Detect which cell encompasses the target text, then output its (X, Y) center coordinate. 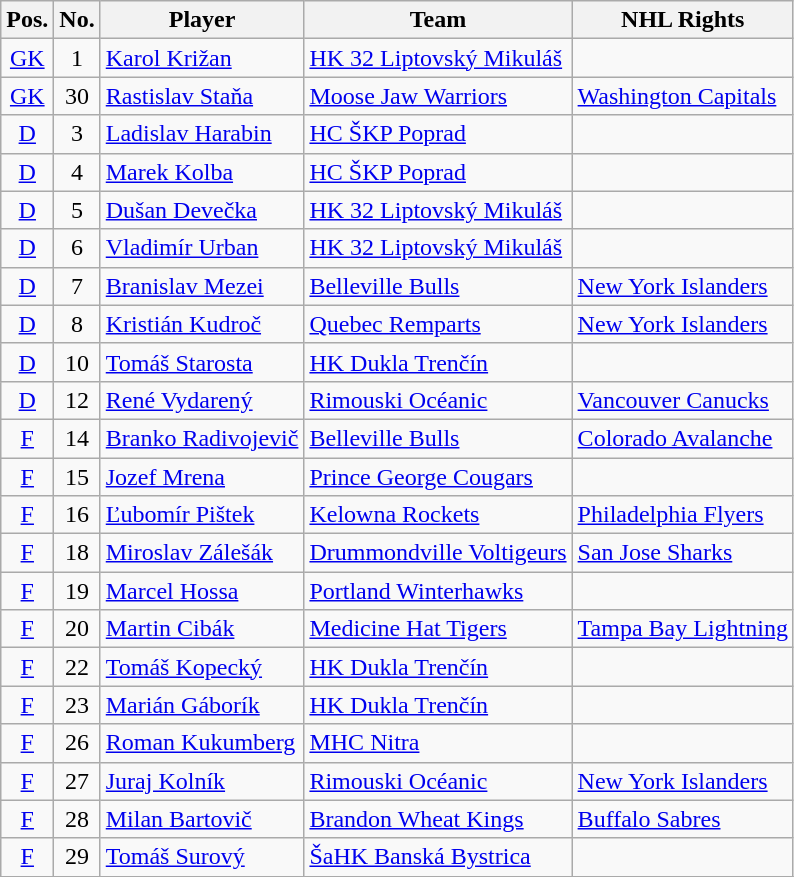
Dušan Devečka (202, 210)
NHL Rights (682, 20)
Milan Bartovič (202, 819)
MHC Nitra (438, 743)
Prince George Cougars (438, 477)
No. (77, 20)
Portland Winterhawks (438, 591)
Colorado Avalanche (682, 438)
6 (77, 248)
Tomáš Surový (202, 857)
Brandon Wheat Kings (438, 819)
Marcel Hossa (202, 591)
18 (77, 553)
Vladimír Urban (202, 248)
Miroslav Zálešák (202, 553)
Branislav Mezei (202, 286)
Karol Križan (202, 58)
27 (77, 781)
23 (77, 705)
Tomáš Starosta (202, 362)
Jozef Mrena (202, 477)
Tampa Bay Lightning (682, 629)
15 (77, 477)
Marek Kolba (202, 172)
20 (77, 629)
Tomáš Kopecký (202, 667)
Drummondville Voltigeurs (438, 553)
Philadelphia Flyers (682, 515)
14 (77, 438)
19 (77, 591)
26 (77, 743)
René Vydarený (202, 400)
Kristián Kudroč (202, 324)
Medicine Hat Tigers (438, 629)
16 (77, 515)
ŠaHK Banská Bystrica (438, 857)
28 (77, 819)
San Jose Sharks (682, 553)
Vancouver Canucks (682, 400)
8 (77, 324)
5 (77, 210)
Pos. (28, 20)
Juraj Kolník (202, 781)
10 (77, 362)
Martin Cibák (202, 629)
Moose Jaw Warriors (438, 96)
Washington Capitals (682, 96)
1 (77, 58)
30 (77, 96)
Ladislav Harabin (202, 134)
7 (77, 286)
29 (77, 857)
Rastislav Staňa (202, 96)
Player (202, 20)
Marián Gáborík (202, 705)
Ľubomír Pištek (202, 515)
22 (77, 667)
Branko Radivojevič (202, 438)
Roman Kukumberg (202, 743)
Quebec Remparts (438, 324)
Buffalo Sabres (682, 819)
Team (438, 20)
3 (77, 134)
4 (77, 172)
12 (77, 400)
Kelowna Rockets (438, 515)
